Provide the [X, Y] coordinate of the cell's center where the given text is located.  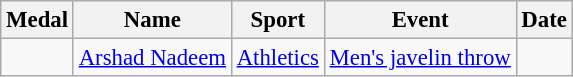
Athletics [278, 58]
Name [152, 20]
Sport [278, 20]
Medal [38, 20]
Event [420, 20]
Arshad Nadeem [152, 58]
Men's javelin throw [420, 58]
Date [544, 20]
